Locate the cell with the specified text and output its [X, Y] center coordinate. 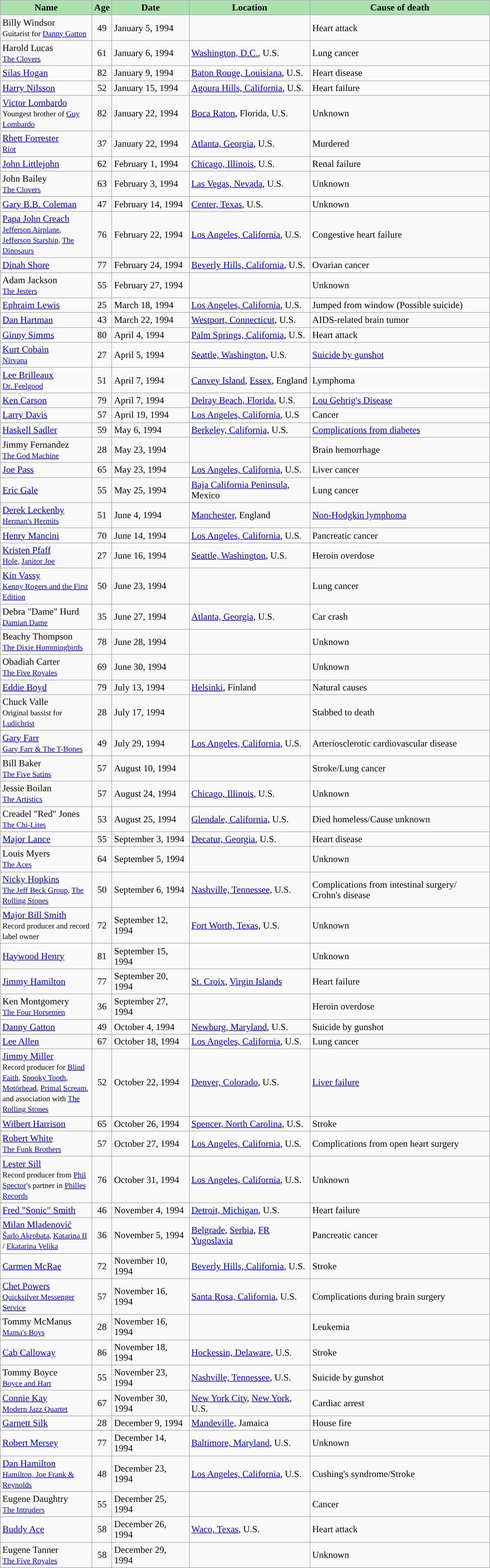
Ken Montgomery The Four Horsemen [46, 1007]
October 22, 1994 [151, 1083]
62 [102, 164]
Died homeless/Cause unknown [400, 819]
Delray Beach, Florida, U.S. [250, 400]
St. Croix, Virgin Islands [250, 981]
February 27, 1994 [151, 285]
Las Vegas, Nevada, U.S. [250, 184]
Baja California Peninsula, Mexico [250, 490]
Papa John CreachJefferson Airplane, Jefferson Starship, The Dinosaurs [46, 234]
Eddie Boyd [46, 687]
Murdered [400, 144]
Berkeley, California, U.S. [250, 430]
Westport, Connecticut, U.S. [250, 320]
78 [102, 642]
January 9, 1994 [151, 73]
June 23, 1994 [151, 586]
December 14, 1994 [151, 1443]
Bill Baker The Five Satins [46, 769]
Gary Farr Gary Farr & The T-Bones [46, 743]
Ovarian cancer [400, 265]
Mandeville, Jamaica [250, 1423]
AIDS-related brain tumor [400, 320]
Date [151, 8]
January 15, 1994 [151, 88]
Congestive heart failure [400, 234]
Haywood Henry [46, 956]
Nicky Hopkins The Jeff Beck Group, The Rolling Stones [46, 890]
Kurt Cobain Nirvana [46, 355]
Robert White The Funk Brothers [46, 1144]
Leukemia [400, 1327]
November 18, 1994 [151, 1352]
John Bailey The Clovers [46, 184]
Dan Hartman [46, 320]
Gary B.B. Coleman [46, 204]
35 [102, 616]
September 5, 1994 [151, 859]
November 23, 1994 [151, 1378]
Dan Hamilton Hamilton, Joe Frank & Reynolds [46, 1473]
Arteriosclerotic cardiovascular disease [400, 743]
Denver, Colorado, U.S. [250, 1083]
Eugene Daughtry The Intruders [46, 1505]
Hockessin, Delaware, U.S. [250, 1352]
September 27, 1994 [151, 1007]
December 29, 1994 [151, 1555]
December 23, 1994 [151, 1473]
April 19, 1994 [151, 415]
Kin Vassy Kenny Rogers and the First Edition [46, 586]
Canvey Island, Essex, England [250, 380]
October 27, 1994 [151, 1144]
June 16, 1994 [151, 555]
Obadiah Carter The Five Royales [46, 667]
Decatur, Georgia, U.S. [250, 839]
Silas Hogan [46, 73]
Manchester, England [250, 515]
December 26, 1994 [151, 1529]
Eugene Tanner The Five Royales [46, 1555]
Lou Gehrig's Disease [400, 400]
Liver failure [400, 1083]
Garnett Silk [46, 1423]
June 28, 1994 [151, 642]
August 10, 1994 [151, 769]
Fred "Sonic" Smith [46, 1210]
Stabbed to death [400, 713]
37 [102, 144]
January 6, 1994 [151, 53]
June 4, 1994 [151, 515]
Spencer, North Carolina, U.S. [250, 1124]
December 9, 1994 [151, 1423]
46 [102, 1210]
July 17, 1994 [151, 713]
59 [102, 430]
September 12, 1994 [151, 925]
Non-Hodgkin lymphoma [400, 515]
86 [102, 1352]
Carmen McRae [46, 1266]
Renal failure [400, 164]
Complications during brain surgery [400, 1296]
Harry Nilsson [46, 88]
New York City, New York, U.S. [250, 1403]
Glendale, California, U.S. [250, 819]
Harold Lucas The Clovers [46, 53]
Name [46, 8]
64 [102, 859]
Dinah Shore [46, 265]
63 [102, 184]
June 30, 1994 [151, 667]
Cushing's syndrome/Stroke [400, 1473]
Santa Rosa, California, U.S. [250, 1296]
July 13, 1994 [151, 687]
John Littlejohn [46, 164]
Lymphoma [400, 380]
Danny Gatton [46, 1027]
August 24, 1994 [151, 794]
81 [102, 956]
Major Bill Smith Record producer and record label owner [46, 925]
October 18, 1994 [151, 1042]
February 22, 1994 [151, 234]
Major Lance [46, 839]
Brain hemorrhage [400, 450]
Buddy Ace [46, 1529]
48 [102, 1473]
Joe Pass [46, 470]
Helsinki, Finland [250, 687]
70 [102, 535]
Location [250, 8]
September 6, 1994 [151, 890]
69 [102, 667]
Jimmy Miller Record producer for Blind Faith, Spooky Tooth, Motörhead, Primal Scream, and association with The Rolling Stones [46, 1083]
Jumped from window (Possible suicide) [400, 305]
Victor Lombardo Youngest brother of Guy Lombardo [46, 113]
Los Angeles, California, U.S [250, 415]
Newburg, Maryland, U.S. [250, 1027]
May 25, 1994 [151, 490]
53 [102, 819]
Complications from diabetes [400, 430]
Cause of death [400, 8]
Car crash [400, 616]
Henry Mancini [46, 535]
January 5, 1994 [151, 28]
Natural causes [400, 687]
Complications from open heart surgery [400, 1144]
March 18, 1994 [151, 305]
Kristen Pfaff Hole, Janitor Joe [46, 555]
Jessie Boilan The Artistics [46, 794]
June 14, 1994 [151, 535]
Lester SillRecord producer from Phil Spector's partner in Philles Records [46, 1179]
November 4, 1994 [151, 1210]
Baltimore, Maryland, U.S. [250, 1443]
Creadel "Red" Jones The Chi-Lites [46, 819]
Tommy McManus Mama's Boys [46, 1327]
February 3, 1994 [151, 184]
November 5, 1994 [151, 1235]
Wilbert Harrison [46, 1124]
Milan Mladenović Šarlo Akrobata, Katarina II / Ekatarina Velika [46, 1235]
September 20, 1994 [151, 981]
Louis Myers The Aces [46, 859]
Age [102, 8]
November 30, 1994 [151, 1403]
Cardiac arrest [400, 1403]
25 [102, 305]
September 15, 1994 [151, 956]
Complications from intestinal surgery/ Crohn's disease [400, 890]
Connie Kay Modern Jazz Quartet [46, 1403]
Lee Brilleaux Dr. Feelgood [46, 380]
September 3, 1994 [151, 839]
Billy Windsor Guitarist for Danny Gatton [46, 28]
Detroit, Michigan, U.S. [250, 1210]
Rhett Forrester Riot [46, 144]
Haskell Sadler [46, 430]
Debra "Dame" Hurd Damian Dame [46, 616]
July 29, 1994 [151, 743]
Center, Texas, U.S. [250, 204]
Boca Raton, Florida, U.S. [250, 113]
Chet Powers Quicksilver Messenger Service [46, 1296]
Baton Rouge, Louisiana, U.S. [250, 73]
Fort Worth, Texas, U.S. [250, 925]
61 [102, 53]
February 14, 1994 [151, 204]
Tommy Boyce Boyce and Hart [46, 1378]
April 4, 1994 [151, 335]
80 [102, 335]
Palm Springs, California, U.S. [250, 335]
Jimmy Fernandez The God Machine [46, 450]
Adam Jackson The Jesters [46, 285]
43 [102, 320]
May 6, 1994 [151, 430]
47 [102, 204]
Washington, D.C., U.S. [250, 53]
Ephraim Lewis [46, 305]
Belgrade, Serbia, FR Yugoslavia [250, 1235]
Cab Calloway [46, 1352]
Derek Leckenby Herman's Hermits [46, 515]
Beachy Thompson The Dixie Hummingbirds [46, 642]
Ken Carson [46, 400]
Waco, Texas, U.S. [250, 1529]
October 31, 1994 [151, 1179]
March 22, 1994 [151, 320]
November 10, 1994 [151, 1266]
February 1, 1994 [151, 164]
Jimmy Hamilton [46, 981]
Lee Allen [46, 1042]
House fire [400, 1423]
June 27, 1994 [151, 616]
October 4, 1994 [151, 1027]
Ginny Simms [46, 335]
Agoura Hills, California, U.S. [250, 88]
February 24, 1994 [151, 265]
April 5, 1994 [151, 355]
December 25, 1994 [151, 1505]
Larry Davis [46, 415]
Robert Mersey [46, 1443]
October 26, 1994 [151, 1124]
Stroke/Lung cancer [400, 769]
Liver cancer [400, 470]
Eric Gale [46, 490]
Chuck Valle Original bassist for Ludichrist [46, 713]
August 25, 1994 [151, 819]
